From the cell containing the given text, extract its center point as [X, Y] coordinate. 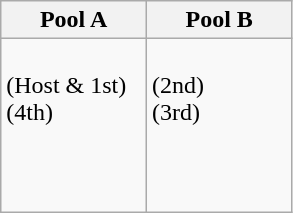
Pool A [74, 20]
(2nd) (3rd) [219, 126]
Pool B [219, 20]
(Host & 1st) (4th) [74, 126]
